Provide the [x, y] coordinate of the cell's center where the given text is located.  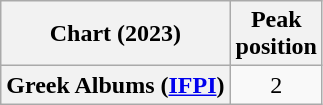
Chart (2023) [116, 34]
Peakposition [276, 34]
Greek Albums (IFPI) [116, 85]
2 [276, 85]
